Extract the (x, y) coordinate from the center of the cell holding the provided text.  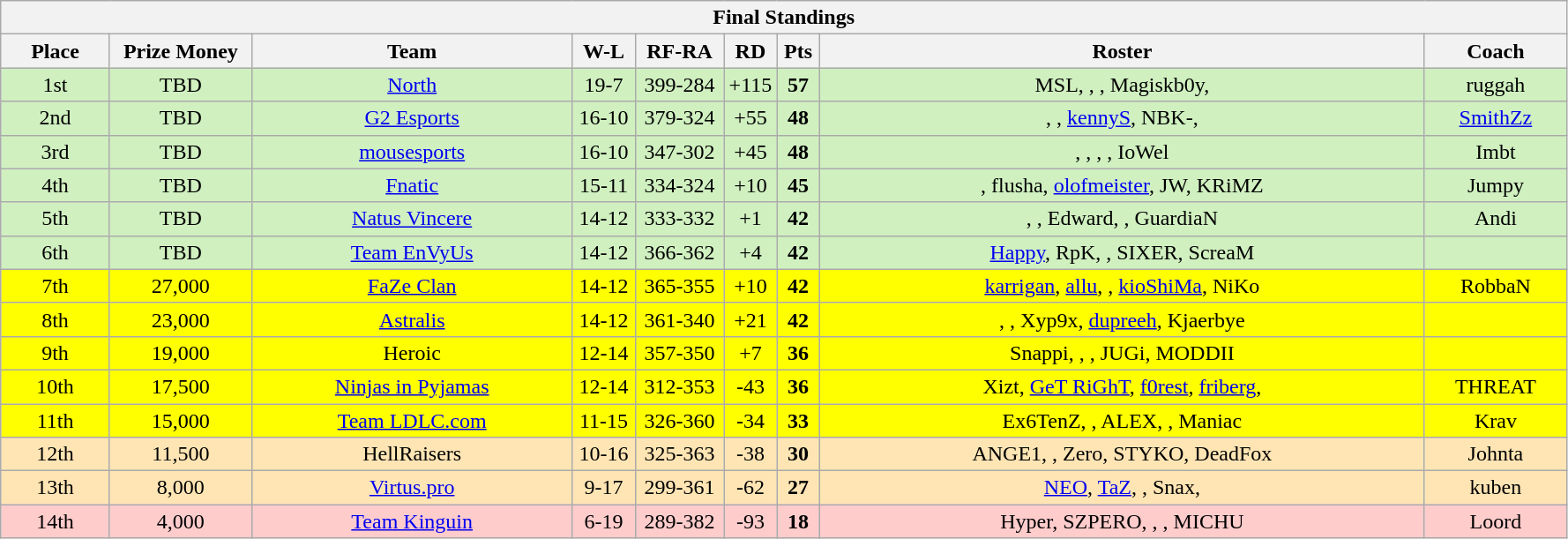
RF-RA (679, 51)
, flusha, olofmeister, JW, KRiMZ (1122, 185)
19-7 (603, 85)
289-382 (679, 521)
Fnatic (412, 185)
366-362 (679, 252)
7th (56, 286)
Astralis (412, 319)
Xizt, GeT RiGhT, f0rest, friberg, (1122, 386)
HellRaisers (412, 454)
57 (799, 85)
Place (56, 51)
-38 (750, 454)
+21 (750, 319)
-93 (750, 521)
Team (412, 51)
15,000 (180, 421)
5th (56, 219)
361-340 (679, 319)
Ex6TenZ, , ALEX, , Maniac (1122, 421)
11th (56, 421)
12th (56, 454)
Final Standings (784, 18)
Virtus.pro (412, 488)
Roster (1122, 51)
347-302 (679, 152)
ruggah (1496, 85)
Team EnVyUs (412, 252)
THREAT (1496, 386)
18 (799, 521)
MSL, , , Magiskb0y, (1122, 85)
Krav (1496, 421)
Imbt (1496, 152)
-62 (750, 488)
+1 (750, 219)
kuben (1496, 488)
ANGE1, , Zero, STYKO, DeadFox (1122, 454)
8,000 (180, 488)
Team LDLC.com (412, 421)
326-360 (679, 421)
Prize Money (180, 51)
334-324 (679, 185)
+45 (750, 152)
6-19 (603, 521)
, , Edward, , GuardiaN (1122, 219)
365-355 (679, 286)
13th (56, 488)
9-17 (603, 488)
, , Xyp9x, dupreeh, Kjaerbye (1122, 319)
10th (56, 386)
30 (799, 454)
+115 (750, 85)
3rd (56, 152)
North (412, 85)
14th (56, 521)
RD (750, 51)
399-284 (679, 85)
4th (56, 185)
+7 (750, 353)
379-324 (679, 118)
, , kennyS, NBK-, (1122, 118)
11,500 (180, 454)
45 (799, 185)
357-350 (679, 353)
19,000 (180, 353)
17,500 (180, 386)
Johnta (1496, 454)
-34 (750, 421)
Andi (1496, 219)
9th (56, 353)
Loord (1496, 521)
FaZe Clan (412, 286)
Pts (799, 51)
33 (799, 421)
Happy, RpK, , SIXER, ScreaM (1122, 252)
325-363 (679, 454)
4,000 (180, 521)
RobbaN (1496, 286)
+55 (750, 118)
karrigan, allu, , kioShiMa, NiKo (1122, 286)
mousesports (412, 152)
Ninjas in Pyjamas (412, 386)
Snappi, , , JUGi, MODDII (1122, 353)
23,000 (180, 319)
6th (56, 252)
Hyper, SZPERO, , , MICHU (1122, 521)
Team Kinguin (412, 521)
+4 (750, 252)
-43 (750, 386)
G2 Esports (412, 118)
Coach (1496, 51)
1st (56, 85)
27 (799, 488)
8th (56, 319)
11-15 (603, 421)
Heroic (412, 353)
, , , , IoWel (1122, 152)
15-11 (603, 185)
Natus Vincere (412, 219)
333-332 (679, 219)
10-16 (603, 454)
27,000 (180, 286)
299-361 (679, 488)
2nd (56, 118)
SmithZz (1496, 118)
NEO, TaZ, , Snax, (1122, 488)
312-353 (679, 386)
W-L (603, 51)
Jumpy (1496, 185)
